Detect which cell encompasses the target text, then output its (X, Y) center coordinate. 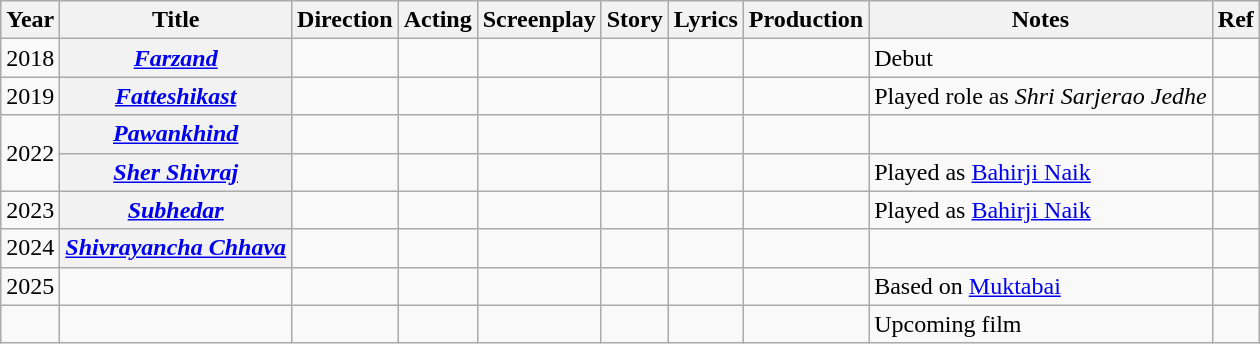
2025 (30, 286)
Lyrics (706, 20)
2024 (30, 248)
Acting (438, 20)
2022 (30, 153)
Notes (1041, 20)
2018 (30, 58)
Debut (1041, 58)
Pawankhind (176, 134)
Based on Muktabai (1041, 286)
Sher Shivraj (176, 172)
Farzand (176, 58)
Direction (346, 20)
Story (634, 20)
Shivrayancha Chhava (176, 248)
Subhedar (176, 210)
2023 (30, 210)
Played role as Shri Sarjerao Jedhe (1041, 96)
Year (30, 20)
Production (806, 20)
Fatteshikast (176, 96)
Ref (1236, 20)
Screenplay (539, 20)
Upcoming film (1041, 324)
2019 (30, 96)
Title (176, 20)
